Scan for the cell matching the given text and deliver its [X, Y] coordinate at center. 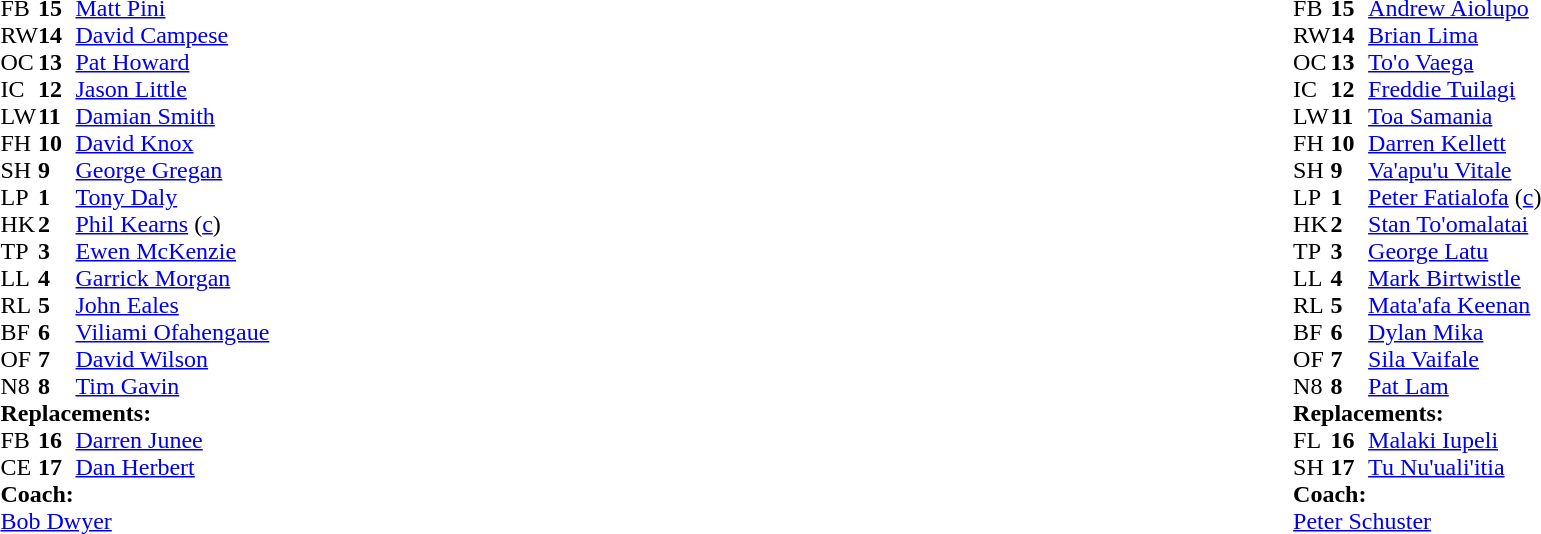
Peter Fatialofa (c) [1454, 198]
Garrick Morgan [173, 278]
David Knox [173, 144]
John Eales [173, 306]
David Wilson [173, 360]
David Campese [173, 36]
Pat Howard [173, 62]
Freddie Tuilagi [1454, 90]
Dan Herbert [173, 468]
George Latu [1454, 252]
Jason Little [173, 90]
Stan To'omalatai [1454, 224]
FL [1312, 440]
Tu Nu'uali'itia [1454, 468]
Sila Vaifale [1454, 360]
Ewen McKenzie [173, 252]
Toa Samania [1454, 116]
Va'apu'u Vitale [1454, 170]
Mark Birtwistle [1454, 278]
George Gregan [173, 170]
Darren Junee [173, 440]
Viliami Ofahengaue [173, 332]
Phil Kearns (c) [173, 224]
To'o Vaega [1454, 62]
FB [19, 440]
Pat Lam [1454, 386]
Malaki Iupeli [1454, 440]
Dylan Mika [1454, 332]
Tony Daly [173, 198]
CE [19, 468]
Mata'afa Keenan [1454, 306]
Darren Kellett [1454, 144]
Tim Gavin [173, 386]
Brian Lima [1454, 36]
Damian Smith [173, 116]
